Extract the [x, y] coordinate from the center of the cell holding the provided text.  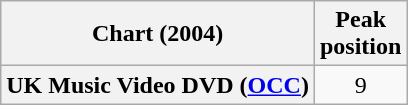
Peakposition [360, 34]
9 [360, 85]
UK Music Video DVD (OCC) [158, 85]
Chart (2004) [158, 34]
